Output the (X, Y) coordinate of the center of the cell containing the given text.  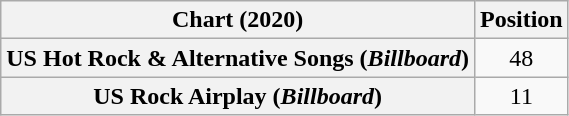
Position (521, 20)
US Rock Airplay (Billboard) (238, 96)
48 (521, 58)
11 (521, 96)
US Hot Rock & Alternative Songs (Billboard) (238, 58)
Chart (2020) (238, 20)
